Capture the cell that displays the provided text and extract its (X, Y) central coordinate. 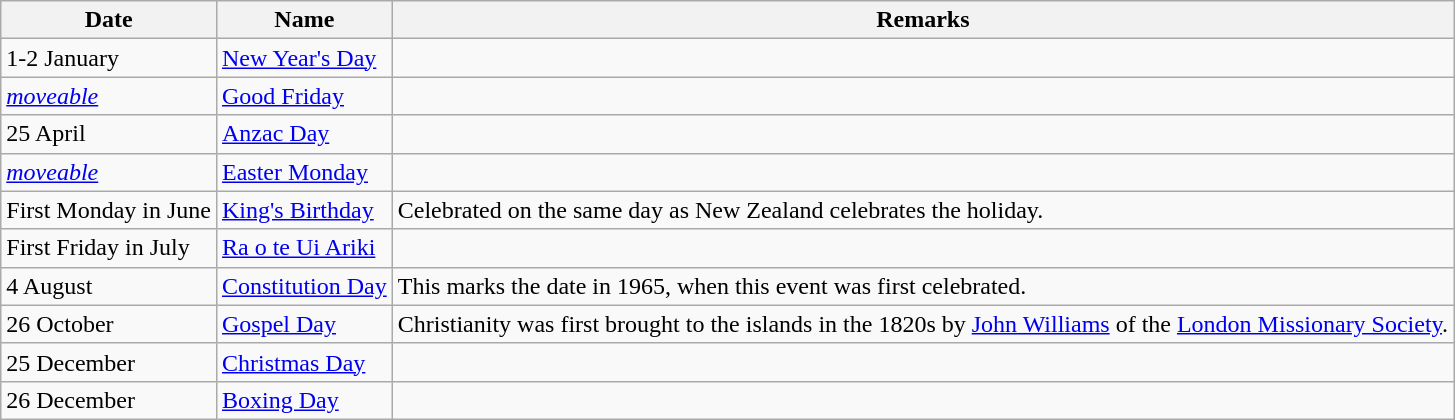
Easter Monday (304, 172)
Remarks (922, 20)
4 August (109, 286)
25 April (109, 134)
This marks the date in 1965, when this event was first celebrated. (922, 286)
Name (304, 20)
Gospel Day (304, 324)
26 October (109, 324)
Boxing Day (304, 400)
25 December (109, 362)
King's Birthday (304, 210)
Ra o te Ui Ariki (304, 248)
Date (109, 20)
26 December (109, 400)
Celebrated on the same day as New Zealand celebrates the holiday. (922, 210)
First Friday in July (109, 248)
Anzac Day (304, 134)
New Year's Day (304, 58)
Good Friday (304, 96)
1-2 January (109, 58)
Christianity was first brought to the islands in the 1820s by John Williams of the London Missionary Society. (922, 324)
Constitution Day (304, 286)
First Monday in June (109, 210)
Christmas Day (304, 362)
